Pinpoint the cell where the given text exists, returning its [X, Y] midpoint coordinate. 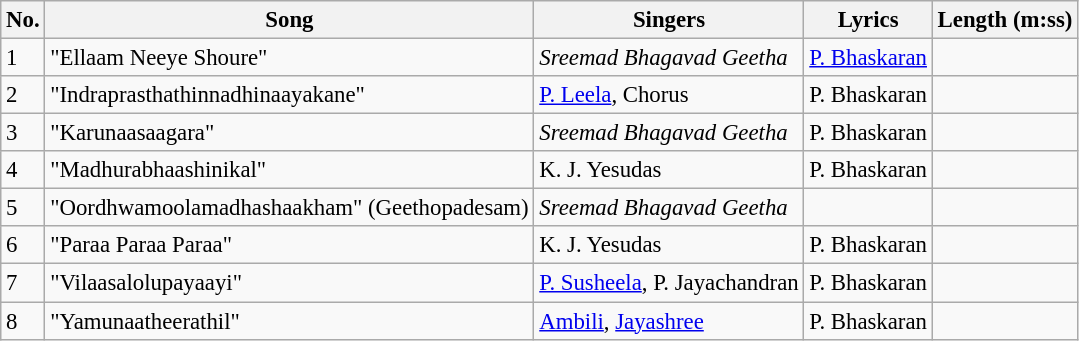
"Madhurabhaashinikal" [290, 170]
2 [23, 95]
"Oordhwamoolamadhashaakham" (Geethopadesam) [290, 208]
8 [23, 321]
"Ellaam Neeye Shoure" [290, 58]
Lyrics [868, 20]
Song [290, 20]
"Yamunaatheerathil" [290, 321]
P. Leela, Chorus [669, 95]
1 [23, 58]
Singers [669, 20]
"Karunaasaagara" [290, 133]
3 [23, 133]
Ambili, Jayashree [669, 321]
"Vilaasalolupayaayi" [290, 283]
4 [23, 170]
"Paraa Paraa Paraa" [290, 245]
P. Susheela, P. Jayachandran [669, 283]
6 [23, 245]
"Indraprasthathinnadhinaayakane" [290, 95]
No. [23, 20]
Length (m:ss) [1004, 20]
5 [23, 208]
7 [23, 283]
